Return the (X, Y) coordinate for the center point of the cell that contains the specified text.  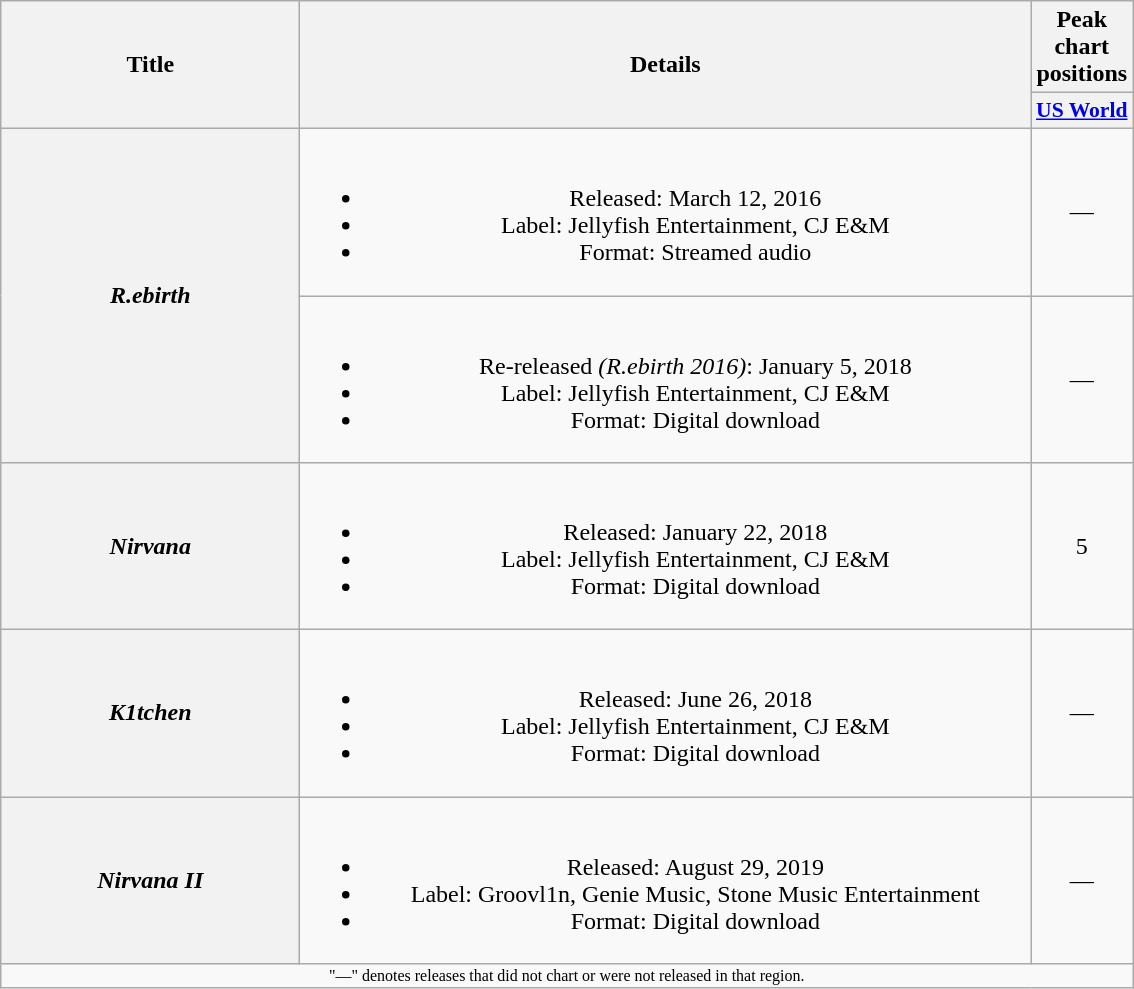
R.ebirth (150, 295)
"—" denotes releases that did not chart or were not released in that region. (567, 976)
Released: August 29, 2019Label: Groovl1n, Genie Music, Stone Music EntertainmentFormat: Digital download (666, 880)
Nirvana (150, 546)
Released: March 12, 2016Label: Jellyfish Entertainment, CJ E&MFormat: Streamed audio (666, 212)
5 (1082, 546)
Released: January 22, 2018Label: Jellyfish Entertainment, CJ E&MFormat: Digital download (666, 546)
Re-released (R.ebirth 2016): January 5, 2018Label: Jellyfish Entertainment, CJ E&MFormat: Digital download (666, 380)
Peak chart positions (1082, 47)
Released: June 26, 2018Label: Jellyfish Entertainment, CJ E&MFormat: Digital download (666, 714)
Details (666, 65)
K1tchen (150, 714)
Title (150, 65)
Nirvana II (150, 880)
US World (1082, 111)
